Determine the (x, y) coordinate at the center of the cell enclosing the given text.  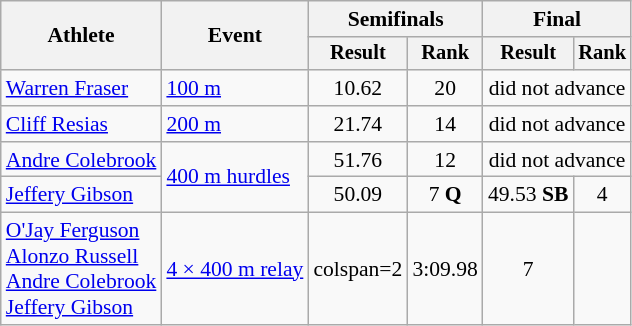
3:09.98 (444, 269)
Cliff Resias (82, 124)
Event (234, 36)
200 m (234, 124)
Warren Fraser (82, 88)
12 (444, 160)
4 (602, 195)
14 (444, 124)
49.53 SB (528, 195)
10.62 (358, 88)
Semifinals (396, 19)
Jeffery Gibson (82, 195)
Athlete (82, 36)
colspan=2 (358, 269)
21.74 (358, 124)
O'Jay FergusonAlonzo RussellAndre ColebrookJeffery Gibson (82, 269)
Final (557, 19)
50.09 (358, 195)
400 m hurdles (234, 178)
20 (444, 88)
100 m (234, 88)
51.76 (358, 160)
7 Q (444, 195)
4 × 400 m relay (234, 269)
Andre Colebrook (82, 160)
7 (528, 269)
